Provide the (x, y) coordinate of the cell's center where the given text is located.  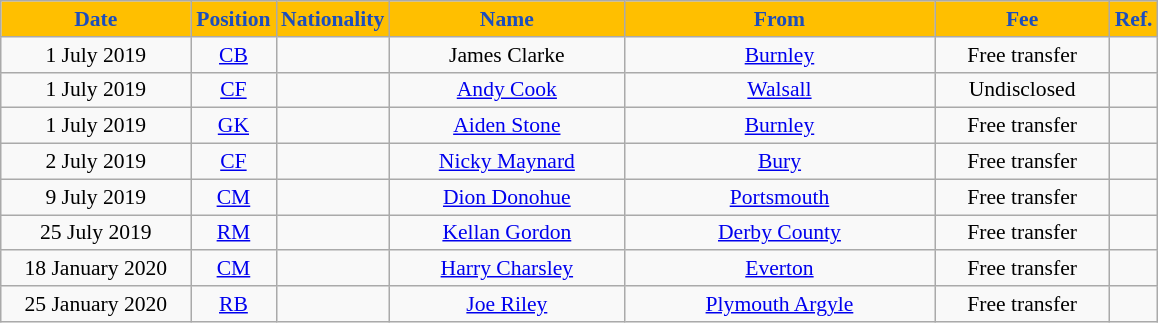
Fee (1022, 19)
Name (506, 19)
Nicky Maynard (506, 162)
Andy Cook (506, 90)
James Clarke (506, 55)
Everton (779, 269)
Aiden Stone (506, 126)
Nationality (332, 19)
RM (234, 233)
Kellan Gordon (506, 233)
Walsall (779, 90)
18 January 2020 (96, 269)
Joe Riley (506, 304)
Undisclosed (1022, 90)
Ref. (1134, 19)
From (779, 19)
Plymouth Argyle (779, 304)
RB (234, 304)
Portsmouth (779, 197)
25 January 2020 (96, 304)
GK (234, 126)
Bury (779, 162)
CB (234, 55)
Dion Donohue (506, 197)
Date (96, 19)
2 July 2019 (96, 162)
Position (234, 19)
9 July 2019 (96, 197)
25 July 2019 (96, 233)
Harry Charsley (506, 269)
Derby County (779, 233)
